Locate the cell with the specified text and output its (X, Y) center coordinate. 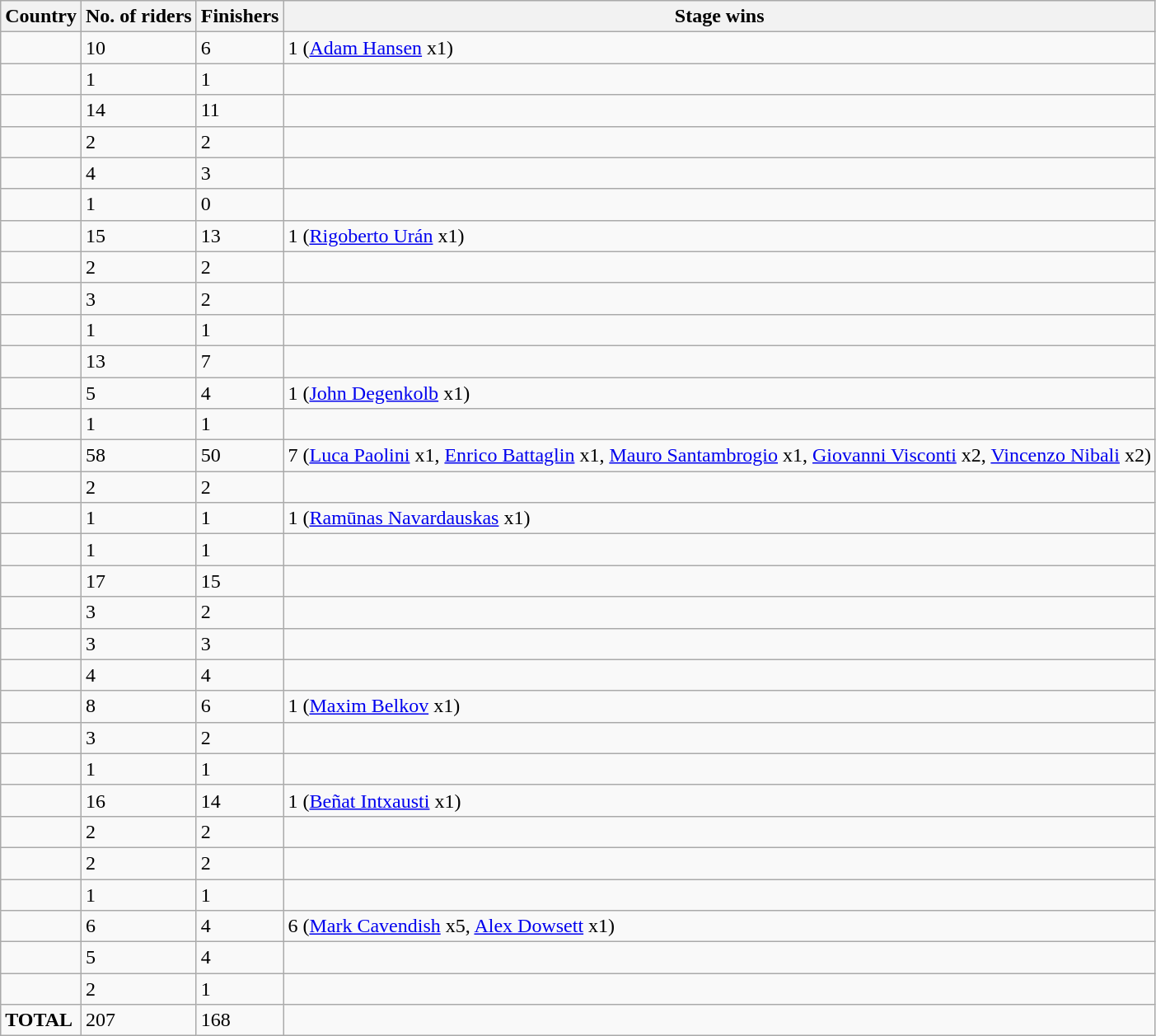
1 (Ramūnas Navardauskas x1) (719, 518)
10 (138, 48)
11 (240, 110)
16 (138, 800)
8 (138, 706)
6 (Mark Cavendish x5, Alex Dowsett x1) (719, 926)
No. of riders (138, 16)
1 (Maxim Belkov x1) (719, 706)
Finishers (240, 16)
58 (138, 456)
207 (138, 1020)
7 (240, 361)
TOTAL (41, 1020)
1 (Adam Hansen x1) (719, 48)
17 (138, 581)
Country (41, 16)
0 (240, 204)
1 (Rigoberto Urán x1) (719, 236)
168 (240, 1020)
50 (240, 456)
Stage wins (719, 16)
7 (Luca Paolini x1, Enrico Battaglin x1, Mauro Santambrogio x1, Giovanni Visconti x2, Vincenzo Nibali x2) (719, 456)
1 (Beñat Intxausti x1) (719, 800)
1 (John Degenkolb x1) (719, 393)
